Find where the given text appears and provide that cell's center as [x, y] coordinate. 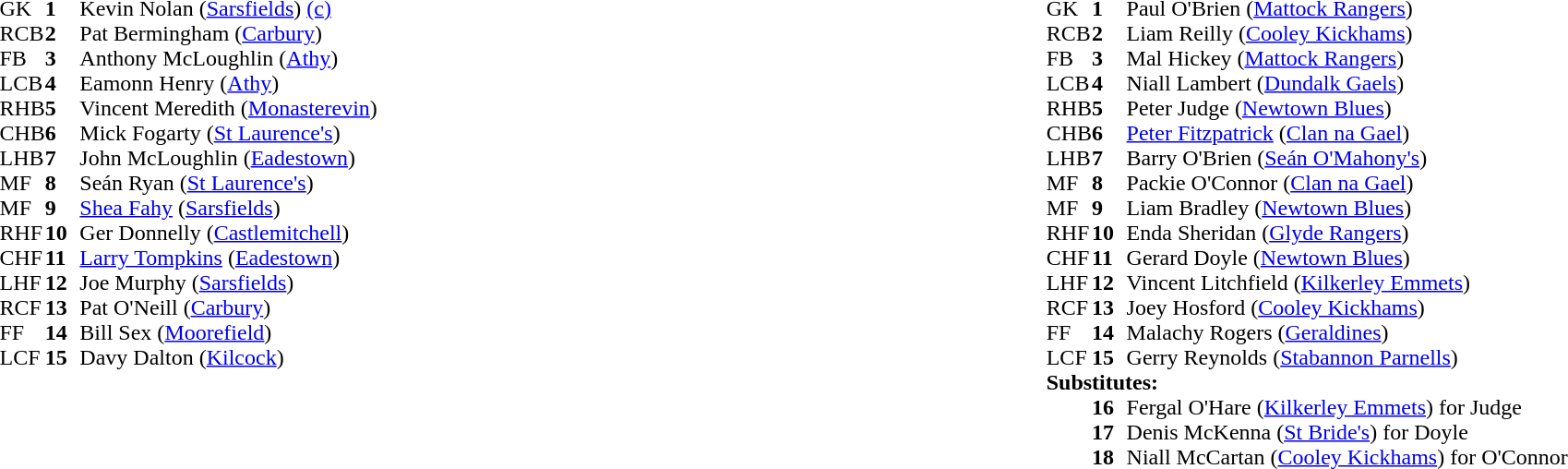
Enda Sheridan (Glyde Rangers) [1347, 233]
Peter Fitzpatrick (Clan na Gael) [1347, 133]
Joey Hosford (Cooley Kickhams) [1347, 308]
Denis McKenna (St Bride's) for Doyle [1347, 432]
Packie O'Connor (Clan na Gael) [1347, 183]
Larry Tompkins (Eadestown) [228, 259]
Pat Bermingham (Carbury) [228, 33]
Malachy Rogers (Geraldines) [1347, 332]
Fergal O'Hare (Kilkerley Emmets) for Judge [1347, 408]
John McLoughlin (Eadestown) [228, 159]
Seán Ryan (St Laurence's) [228, 183]
Gerard Doyle (Newtown Blues) [1347, 259]
Peter Judge (Newtown Blues) [1347, 109]
Bill Sex (Moorefield) [228, 332]
Substitutes: [1307, 382]
16 [1109, 408]
Liam Bradley (Newtown Blues) [1347, 209]
Eamonn Henry (Athy) [228, 83]
Joe Murphy (Sarsfields) [228, 283]
17 [1109, 432]
Niall Lambert (Dundalk Gaels) [1347, 83]
Shea Fahy (Sarsfields) [228, 209]
Mick Fogarty (St Laurence's) [228, 133]
Gerry Reynolds (Stabannon Parnells) [1347, 358]
Vincent Litchfield (Kilkerley Emmets) [1347, 283]
Barry O'Brien (Seán O'Mahony's) [1347, 159]
Davy Dalton (Kilcock) [228, 358]
Anthony McLoughlin (Athy) [228, 59]
Liam Reilly (Cooley Kickhams) [1347, 33]
Mal Hickey (Mattock Rangers) [1347, 59]
Pat O'Neill (Carbury) [228, 308]
Ger Donnelly (Castlemitchell) [228, 233]
Vincent Meredith (Monasterevin) [228, 109]
